For the text-containing cell, return its midpoint in [X, Y] coordinate format. 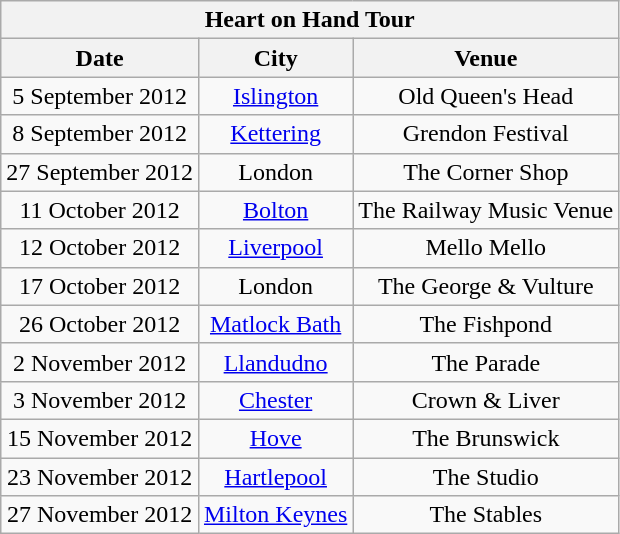
Chester [275, 400]
The Studio [486, 477]
Matlock Bath [275, 324]
The Corner Shop [486, 172]
Hartlepool [275, 477]
Old Queen's Head [486, 96]
Milton Keynes [275, 515]
8 September 2012 [100, 134]
2 November 2012 [100, 362]
Llandudno [275, 362]
Date [100, 58]
3 November 2012 [100, 400]
Islington [275, 96]
Grendon Festival [486, 134]
15 November 2012 [100, 438]
The Brunswick [486, 438]
Bolton [275, 210]
Hove [275, 438]
12 October 2012 [100, 248]
26 October 2012 [100, 324]
Venue [486, 58]
27 November 2012 [100, 515]
Mello Mello [486, 248]
Crown & Liver [486, 400]
The Parade [486, 362]
27 September 2012 [100, 172]
11 October 2012 [100, 210]
5 September 2012 [100, 96]
Kettering [275, 134]
City [275, 58]
Liverpool [275, 248]
The Stables [486, 515]
23 November 2012 [100, 477]
17 October 2012 [100, 286]
Heart on Hand Tour [310, 20]
The George & Vulture [486, 286]
The Fishpond [486, 324]
The Railway Music Venue [486, 210]
